Capture the cell that displays the provided text and extract its [x, y] central coordinate. 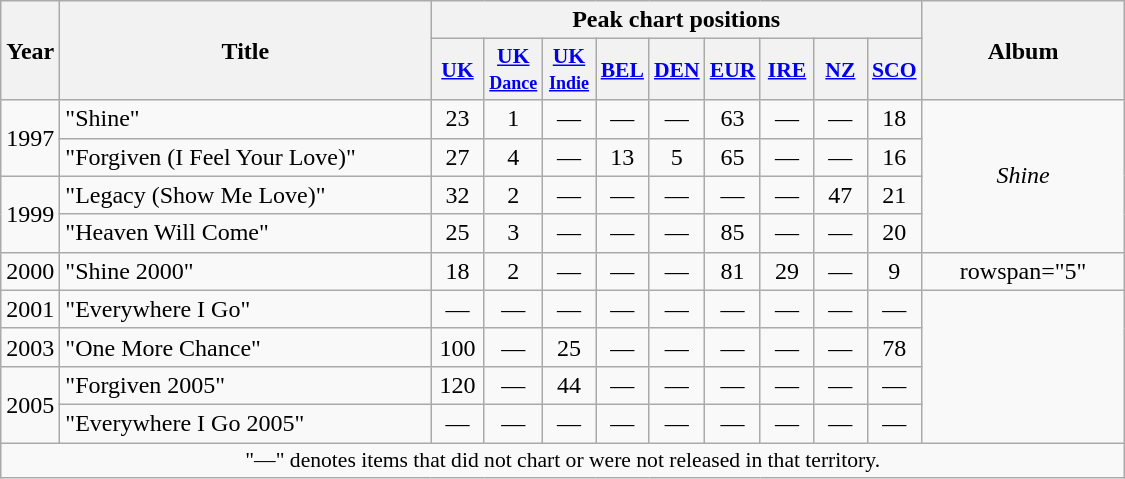
81 [733, 271]
"Forgiven 2005" [246, 385]
4 [513, 157]
78 [894, 347]
"Forgiven (I Feel Your Love)" [246, 157]
EUR [733, 70]
65 [733, 157]
85 [733, 233]
5 [677, 157]
"Heaven Will Come" [246, 233]
rowspan="5" [1024, 271]
100 [458, 347]
Title [246, 50]
23 [458, 119]
"Shine" [246, 119]
16 [894, 157]
3 [513, 233]
32 [458, 195]
1999 [30, 214]
"Everywhere I Go" [246, 309]
20 [894, 233]
UKDance [513, 70]
29 [786, 271]
44 [568, 385]
2005 [30, 404]
2000 [30, 271]
1 [513, 119]
13 [622, 157]
2003 [30, 347]
47 [840, 195]
63 [733, 119]
IRE [786, 70]
2001 [30, 309]
"Legacy (Show Me Love)" [246, 195]
BEL [622, 70]
"One More Chance" [246, 347]
"Everywhere I Go 2005" [246, 423]
NZ [840, 70]
Peak chart positions [676, 20]
21 [894, 195]
UK [458, 70]
1997 [30, 138]
Shine [1024, 176]
Album [1024, 50]
SCO [894, 70]
27 [458, 157]
DEN [677, 70]
120 [458, 385]
Year [30, 50]
"Shine 2000" [246, 271]
UKIndie [568, 70]
"—" denotes items that did not chart or were not released in that territory. [563, 460]
9 [894, 271]
